Output the [X, Y] coordinate of the center of the cell containing the given text.  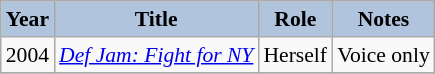
2004 [28, 55]
Voice only [384, 55]
Notes [384, 19]
Def Jam: Fight for NY [156, 55]
Year [28, 19]
Herself [295, 55]
Role [295, 19]
Title [156, 19]
